Locate the cell with the specified text and output its (X, Y) center coordinate. 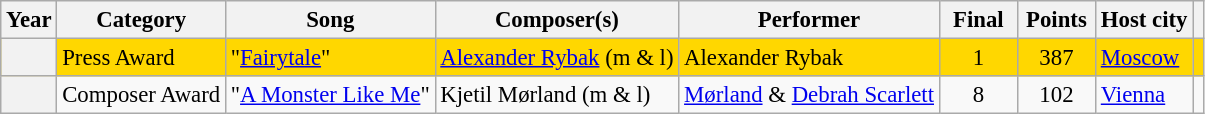
Mørland & Debrah Scarlett (810, 95)
"Fairytale" (330, 58)
Composer(s) (557, 20)
Composer Award (142, 95)
Year (29, 20)
Moscow (1144, 58)
Vienna (1144, 95)
Host city (1144, 20)
Kjetil Mørland (m & l) (557, 95)
Performer (810, 20)
Alexander Rybak (810, 58)
1 (978, 58)
102 (1056, 95)
Song (330, 20)
Final (978, 20)
Press Award (142, 58)
Alexander Rybak (m & l) (557, 58)
Category (142, 20)
8 (978, 95)
387 (1056, 58)
"A Monster Like Me" (330, 95)
Points (1056, 20)
